Detect which cell encompasses the target text, then output its [x, y] center coordinate. 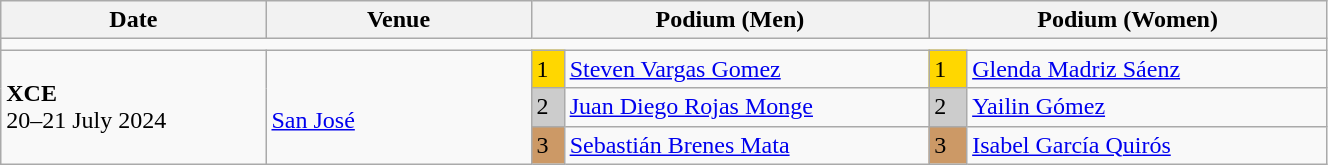
Yailin Gómez [1147, 107]
Glenda Madriz Sáenz [1147, 69]
Podium (Women) [1128, 20]
Sebastián Brenes Mata [746, 145]
XCE 20–21 July 2024 [134, 107]
Date [134, 20]
Isabel García Quirós [1147, 145]
Juan Diego Rojas Monge [746, 107]
San José [398, 107]
Podium (Men) [730, 20]
Steven Vargas Gomez [746, 69]
Venue [398, 20]
